Return the [x, y] coordinate for the center point of the cell that contains the specified text.  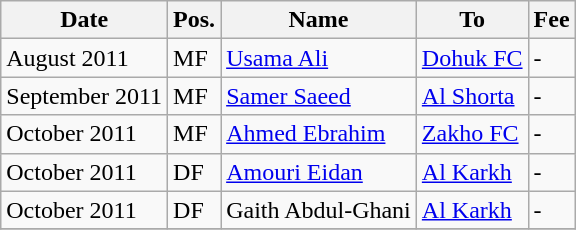
Gaith Abdul-Ghani [319, 210]
Zakho FC [472, 134]
Dohuk FC [472, 58]
Amouri Eidan [319, 172]
Pos. [194, 20]
To [472, 20]
August 2011 [84, 58]
Ahmed Ebrahim [319, 134]
Samer Saeed [319, 96]
Name [319, 20]
Usama Ali [319, 58]
September 2011 [84, 96]
Al Shorta [472, 96]
Date [84, 20]
Fee [552, 20]
